From the cell containing the given text, extract its center point as [x, y] coordinate. 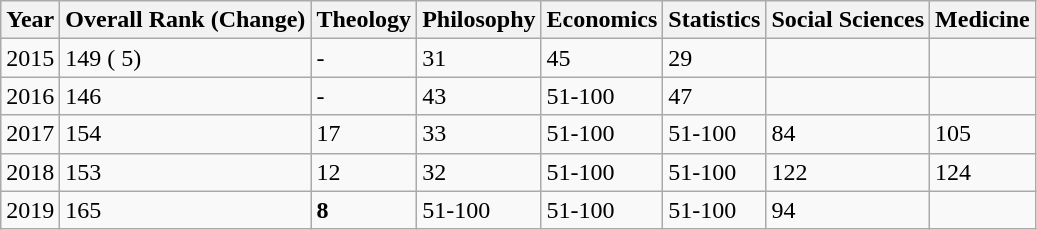
149 ( 5) [186, 58]
Statistics [714, 20]
146 [186, 96]
17 [364, 134]
124 [983, 172]
122 [848, 172]
153 [186, 172]
2019 [30, 210]
154 [186, 134]
32 [479, 172]
8 [364, 210]
Year [30, 20]
165 [186, 210]
2018 [30, 172]
94 [848, 210]
2016 [30, 96]
33 [479, 134]
84 [848, 134]
47 [714, 96]
12 [364, 172]
105 [983, 134]
Philosophy [479, 20]
45 [602, 58]
Social Sciences [848, 20]
Theology [364, 20]
Overall Rank (Change) [186, 20]
Medicine [983, 20]
2015 [30, 58]
Economics [602, 20]
2017 [30, 134]
31 [479, 58]
29 [714, 58]
43 [479, 96]
